Search for the cell housing the specified text and yield its (X, Y) center coordinate. 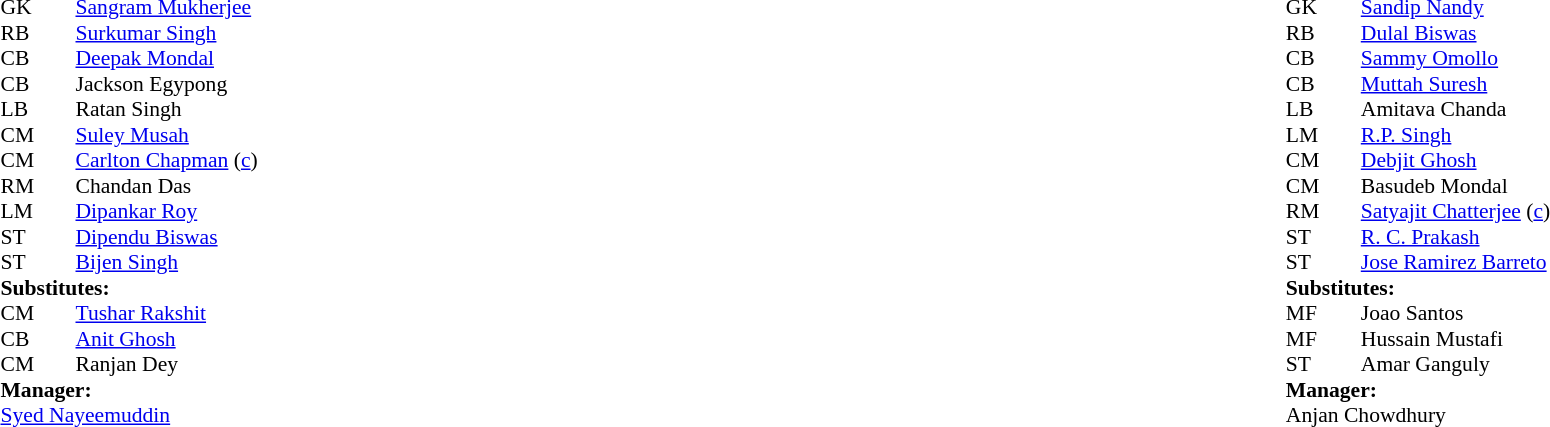
R. C. Prakash (1456, 237)
Ranjan Dey (167, 365)
Amitava Chanda (1456, 109)
Hussain Mustafi (1456, 339)
Deepak Mondal (167, 59)
Dipendu Biswas (167, 237)
Satyajit Chatterjee (c) (1456, 211)
Carlton Chapman (c) (167, 161)
Jackson Egypong (167, 84)
Amar Ganguly (1456, 365)
Suley Musah (167, 135)
R.P. Singh (1456, 135)
Muttah Suresh (1456, 84)
Basudeb Mondal (1456, 186)
Sammy Omollo (1456, 59)
Debjit Ghosh (1456, 161)
Jose Ramirez Barreto (1456, 263)
Anit Ghosh (167, 339)
Dulal Biswas (1456, 33)
Bijen Singh (167, 263)
Joao Santos (1456, 313)
Ratan Singh (167, 109)
Chandan Das (167, 186)
Surkumar Singh (167, 33)
Tushar Rakshit (167, 313)
Dipankar Roy (167, 211)
